Extract the (x, y) coordinate from the center of the cell holding the provided text.  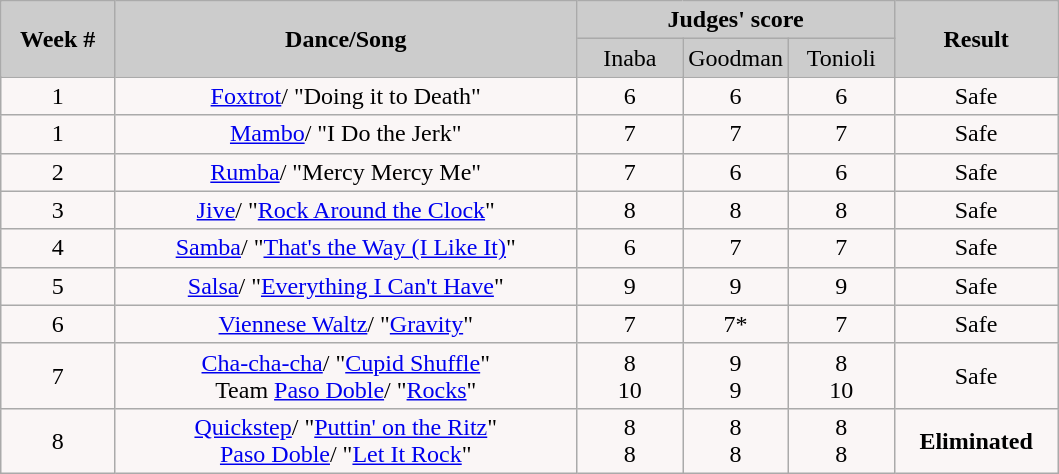
Foxtrot/ "Doing it to Death" (346, 96)
Rumba/ "Mercy Mercy Me" (346, 172)
99 (736, 376)
Inaba (630, 58)
Cha-cha-cha/ "Cupid Shuffle"Team Paso Doble/ "Rocks" (346, 376)
Mambo/ "I Do the Jerk" (346, 134)
Goodman (736, 58)
7* (736, 324)
2 (58, 172)
Eliminated (976, 440)
Salsa/ "Everything I Can't Have" (346, 286)
3 (58, 210)
Viennese Waltz/ "Gravity" (346, 324)
Result (976, 39)
Tonioli (841, 58)
Week # (58, 39)
Dance/Song (346, 39)
Jive/ "Rock Around the Clock" (346, 210)
Quickstep/ "Puttin' on the Ritz"Paso Doble/ "Let It Rock" (346, 440)
Samba/ "That's the Way (I Like It)" (346, 248)
4 (58, 248)
Judges' score (736, 20)
5 (58, 286)
